Identify which cell holds the provided text, then report its [x, y] central coordinate. 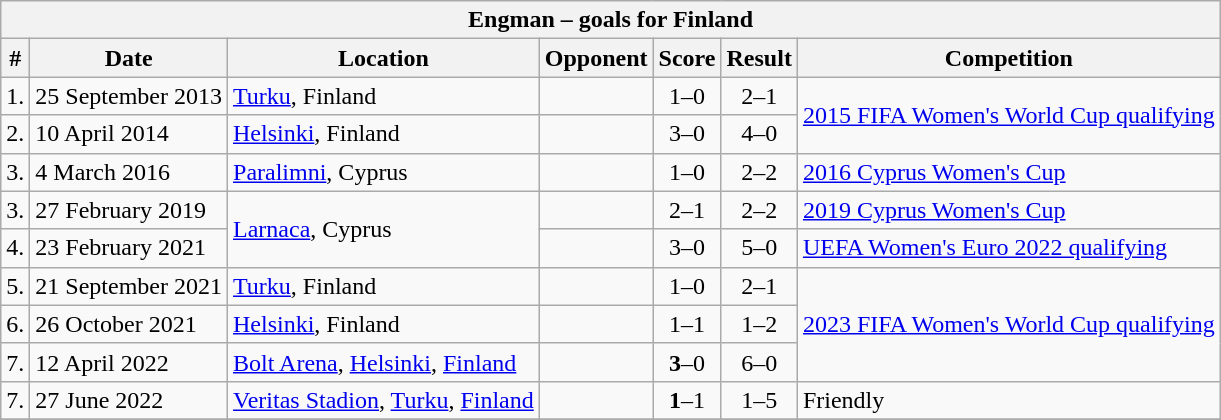
2019 Cyprus Women's Cup [1008, 210]
27 February 2019 [129, 210]
Date [129, 58]
# [16, 58]
Paralimni, Cyprus [384, 172]
12 April 2022 [129, 362]
Veritas Stadion, Turku, Finland [384, 400]
21 September 2021 [129, 286]
2. [16, 134]
Engman – goals for Finland [611, 20]
26 October 2021 [129, 324]
6. [16, 324]
1. [16, 96]
Opponent [596, 58]
25 September 2013 [129, 96]
23 February 2021 [129, 248]
5–0 [759, 248]
10 April 2014 [129, 134]
Score [687, 58]
1–5 [759, 400]
UEFA Women's Euro 2022 qualifying [1008, 248]
Friendly [1008, 400]
27 June 2022 [129, 400]
Result [759, 58]
Larnaca, Cyprus [384, 229]
2023 FIFA Women's World Cup qualifying [1008, 324]
5. [16, 286]
4 March 2016 [129, 172]
1–2 [759, 324]
4. [16, 248]
2015 FIFA Women's World Cup qualifying [1008, 115]
Competition [1008, 58]
Location [384, 58]
Bolt Arena, Helsinki, Finland [384, 362]
4–0 [759, 134]
2016 Cyprus Women's Cup [1008, 172]
6–0 [759, 362]
